Return the [x, y] coordinate for the center point of the cell that contains the specified text.  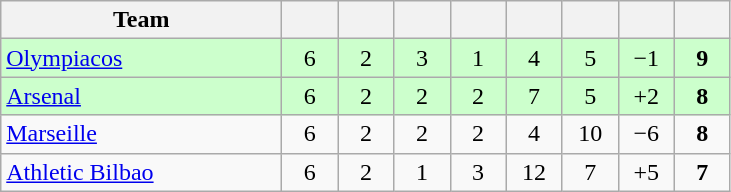
+5 [646, 172]
9 [702, 58]
Olympiacos [142, 58]
12 [534, 172]
−1 [646, 58]
10 [590, 134]
−6 [646, 134]
Athletic Bilbao [142, 172]
Marseille [142, 134]
Team [142, 20]
+2 [646, 96]
Arsenal [142, 96]
